Find where the given text appears and provide that cell's center as [x, y] coordinate. 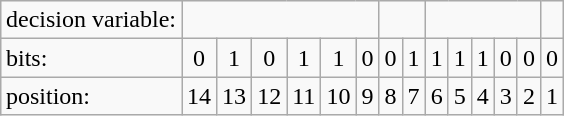
3 [506, 96]
decision variable: [90, 20]
13 [234, 96]
8 [390, 96]
position: [90, 96]
4 [482, 96]
12 [270, 96]
9 [368, 96]
6 [436, 96]
14 [200, 96]
bits: [90, 58]
2 [528, 96]
11 [304, 96]
7 [414, 96]
10 [338, 96]
5 [460, 96]
